Detect which cell encompasses the target text, then output its (x, y) center coordinate. 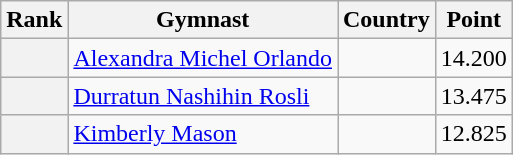
Alexandra Michel Orlando (203, 58)
Gymnast (203, 20)
13.475 (474, 96)
Durratun Nashihin Rosli (203, 96)
Country (387, 20)
Kimberly Mason (203, 134)
14.200 (474, 58)
12.825 (474, 134)
Point (474, 20)
Rank (34, 20)
